Output the [X, Y] coordinate of the center of the cell containing the given text.  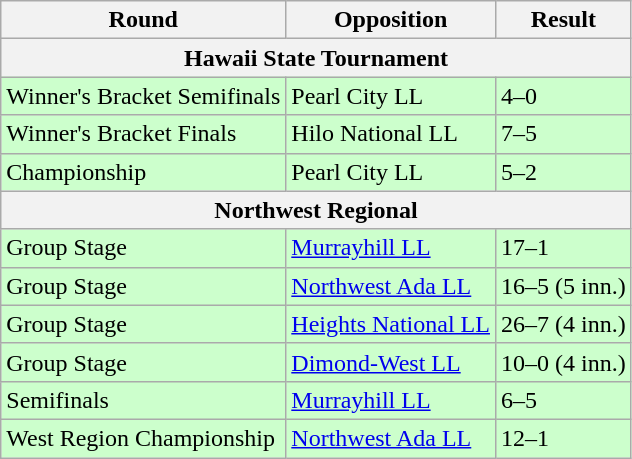
Winner's Bracket Finals [144, 134]
17–1 [563, 248]
Northwest Regional [316, 210]
7–5 [563, 134]
Semifinals [144, 400]
4–0 [563, 96]
16–5 (5 inn.) [563, 286]
10–0 (4 inn.) [563, 362]
Winner's Bracket Semifinals [144, 96]
Opposition [391, 20]
26–7 (4 inn.) [563, 324]
5–2 [563, 172]
Hilo National LL [391, 134]
Dimond-West LL [391, 362]
12–1 [563, 438]
Result [563, 20]
Heights National LL [391, 324]
Hawaii State Tournament [316, 58]
Championship [144, 172]
6–5 [563, 400]
West Region Championship [144, 438]
Round [144, 20]
